Find where the given text appears and provide that cell's center as [x, y] coordinate. 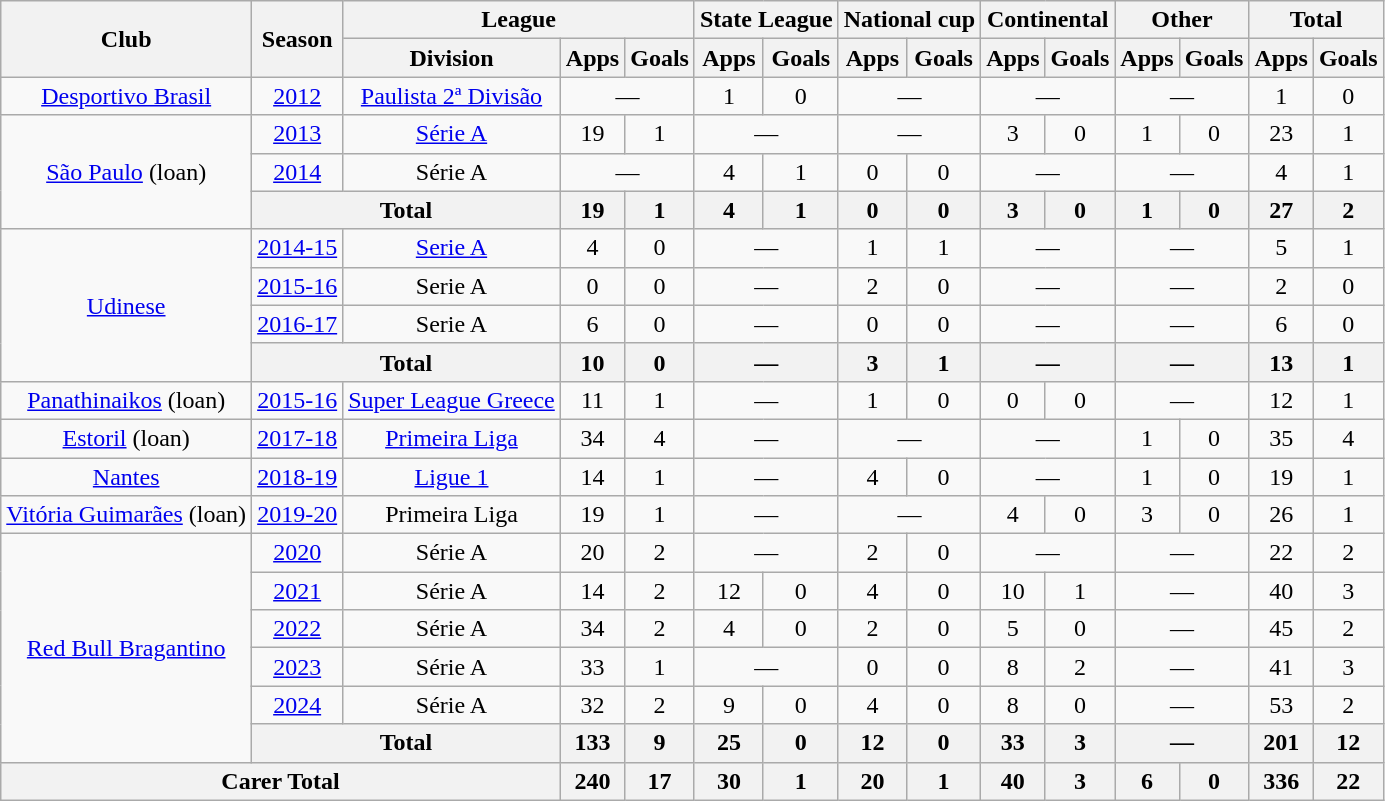
Paulista 2ª Divisão [452, 96]
Red Bull Bragantino [126, 648]
2016-17 [298, 324]
2020 [298, 553]
2014 [298, 172]
Division [452, 58]
26 [1281, 515]
201 [1281, 743]
30 [728, 781]
Udinese [126, 305]
Panathinaikos (loan) [126, 400]
32 [592, 705]
2018-19 [298, 477]
2012 [298, 96]
13 [1281, 362]
2023 [298, 667]
Club [126, 39]
Desportivo Brasil [126, 96]
Super League Greece [452, 400]
League [519, 20]
2014-15 [298, 248]
Carer Total [281, 781]
2022 [298, 629]
São Paulo (loan) [126, 172]
35 [1281, 438]
336 [1281, 781]
27 [1281, 210]
2021 [298, 591]
State League [766, 20]
Ligue 1 [452, 477]
National cup [909, 20]
240 [592, 781]
25 [728, 743]
Continental [1048, 20]
2017-18 [298, 438]
Season [298, 39]
2019-20 [298, 515]
Vitória Guimarães (loan) [126, 515]
17 [660, 781]
53 [1281, 705]
2013 [298, 134]
Nantes [126, 477]
Estoril (loan) [126, 438]
41 [1281, 667]
23 [1281, 134]
11 [592, 400]
2024 [298, 705]
133 [592, 743]
45 [1281, 629]
Other [1182, 20]
